Scan for the cell matching the given text and deliver its [X, Y] coordinate at center. 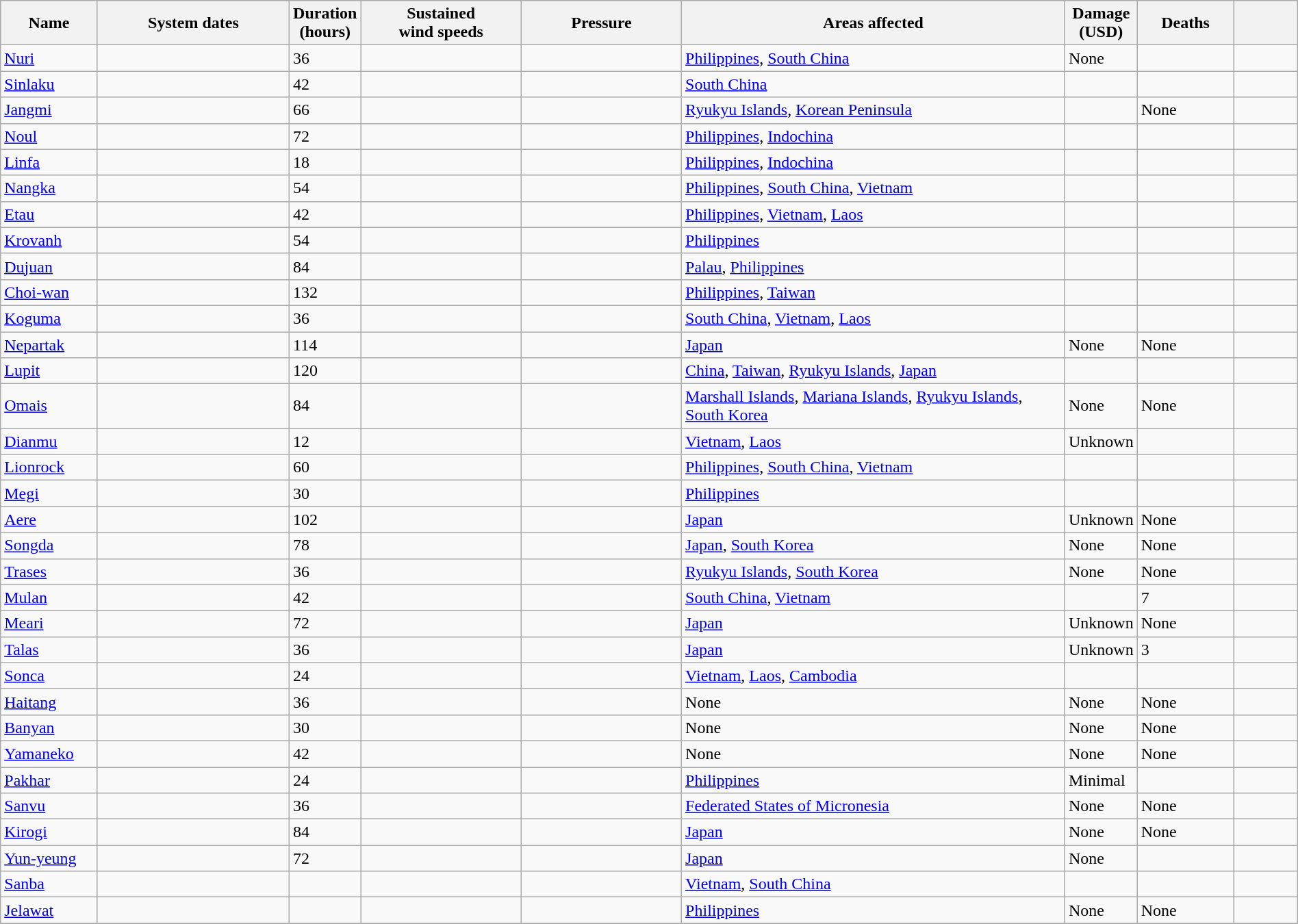
Yamaneko [49, 754]
Nangka [49, 188]
Duration(hours) [325, 23]
Sonca [49, 676]
Kirogi [49, 832]
Krovanh [49, 240]
Haitang [49, 702]
Sustainedwind speeds [441, 23]
Palau, Philippines [874, 266]
Lionrock [49, 467]
Ryukyu Islands, Korean Peninsula [874, 110]
Koguma [49, 318]
120 [325, 371]
Japan, South Korea [874, 546]
114 [325, 344]
Sanvu [49, 806]
System dates [193, 23]
Ryukyu Islands, South Korea [874, 572]
Damage(USD) [1101, 23]
Talas [49, 650]
Sinlaku [49, 84]
China, Taiwan, Ryukyu Islands, Japan [874, 371]
Marshall Islands, Mariana Islands, Ryukyu Islands, South Korea [874, 407]
South China, Vietnam [874, 598]
12 [325, 441]
Deaths [1186, 23]
Philippines, Taiwan [874, 292]
Philippines, South China [874, 58]
Yun-yeung [49, 858]
78 [325, 546]
Pakhar [49, 780]
Meari [49, 624]
Areas affected [874, 23]
Banyan [49, 728]
Sanba [49, 884]
Mulan [49, 598]
Songda [49, 546]
Lupit [49, 371]
Linfa [49, 162]
66 [325, 110]
102 [325, 519]
Aere [49, 519]
Nuri [49, 58]
Vietnam, South China [874, 884]
3 [1186, 650]
Name [49, 23]
Choi-wan [49, 292]
Jelawat [49, 910]
18 [325, 162]
Federated States of Micronesia [874, 806]
Dujuan [49, 266]
Omais [49, 407]
South China, Vietnam, Laos [874, 318]
Jangmi [49, 110]
Vietnam, Laos [874, 441]
132 [325, 292]
Trases [49, 572]
South China [874, 84]
Megi [49, 493]
Vietnam, Laos, Cambodia [874, 676]
Etau [49, 214]
7 [1186, 598]
Pressure [601, 23]
60 [325, 467]
Philippines, Vietnam, Laos [874, 214]
Dianmu [49, 441]
Noul [49, 136]
Minimal [1101, 780]
Nepartak [49, 344]
